Locate the cell with the specified text and output its (x, y) center coordinate. 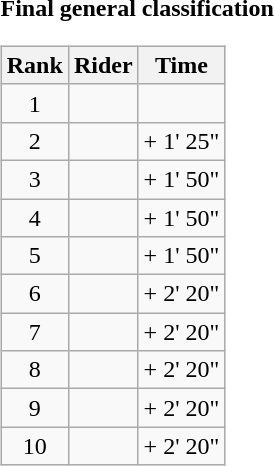
Rider (103, 65)
4 (34, 217)
Time (182, 65)
3 (34, 179)
10 (34, 446)
Rank (34, 65)
+ 1' 25" (182, 141)
8 (34, 370)
6 (34, 294)
9 (34, 408)
5 (34, 256)
1 (34, 103)
2 (34, 141)
7 (34, 332)
